For the text-containing cell, return its midpoint in (x, y) coordinate format. 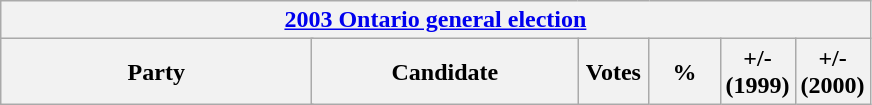
+/- (1999) (758, 72)
2003 Ontario general election (436, 20)
Party (156, 72)
Votes (614, 72)
Candidate (445, 72)
+/- (2000) (832, 72)
% (684, 72)
